Search for the cell housing the specified text and yield its [x, y] center coordinate. 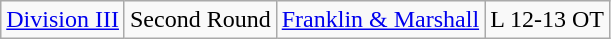
Franklin & Marshall [380, 20]
Division III [63, 20]
Second Round [200, 20]
L 12-13 OT [548, 20]
